For the text-containing cell, return its midpoint in [X, Y] coordinate format. 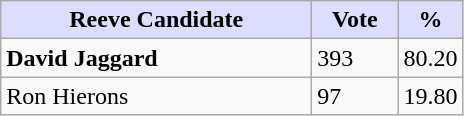
Ron Hierons [156, 96]
Reeve Candidate [156, 20]
393 [355, 58]
80.20 [430, 58]
19.80 [430, 96]
97 [355, 96]
David Jaggard [156, 58]
Vote [355, 20]
% [430, 20]
